Capture the cell that displays the provided text and extract its (x, y) central coordinate. 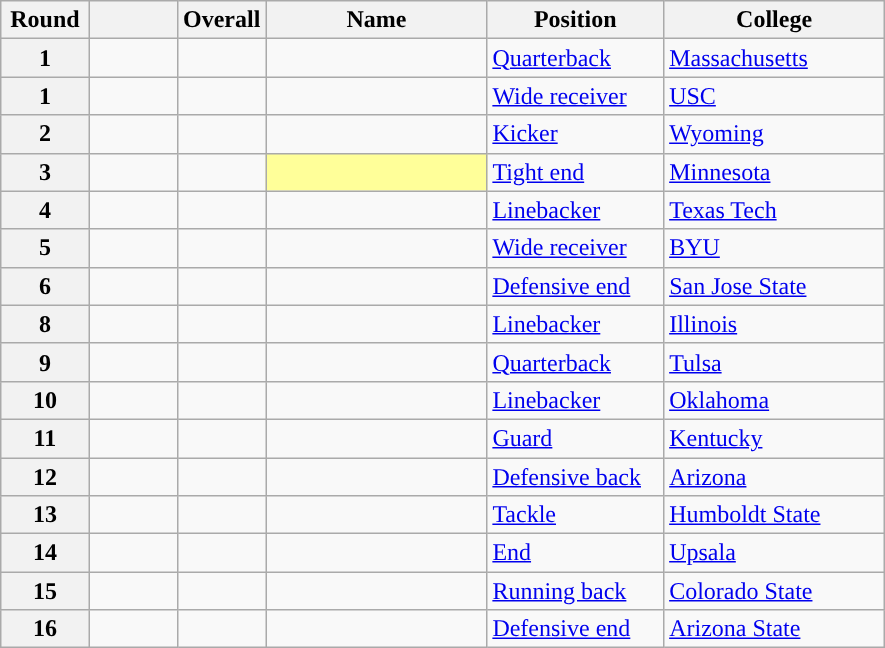
6 (45, 286)
Tulsa (774, 362)
Kentucky (774, 438)
Arizona (774, 477)
16 (45, 629)
9 (45, 362)
Upsala (774, 553)
2 (45, 134)
Oklahoma (774, 400)
College (774, 20)
Round (45, 20)
12 (45, 477)
Tackle (576, 515)
5 (45, 248)
Defensive back (576, 477)
8 (45, 324)
End (576, 553)
Humboldt State (774, 515)
Kicker (576, 134)
4 (45, 210)
Guard (576, 438)
BYU (774, 248)
Name (376, 20)
13 (45, 515)
14 (45, 553)
Massachusetts (774, 58)
3 (45, 172)
Overall (222, 20)
Arizona State (774, 629)
Tight end (576, 172)
15 (45, 591)
Position (576, 20)
Minnesota (774, 172)
Texas Tech (774, 210)
10 (45, 400)
USC (774, 96)
San Jose State (774, 286)
Illinois (774, 324)
Wyoming (774, 134)
Colorado State (774, 591)
Running back (576, 591)
11 (45, 438)
